Capture the cell that displays the provided text and extract its (x, y) central coordinate. 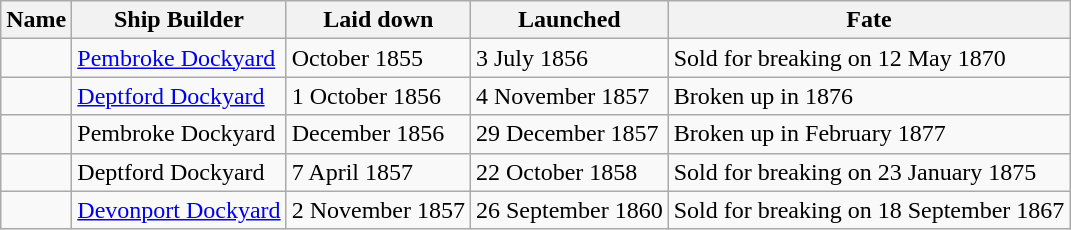
Sold for breaking on 23 January 1875 (869, 172)
Devonport Dockyard (179, 210)
22 October 1858 (569, 172)
3 July 1856 (569, 58)
Launched (569, 20)
Name (36, 20)
Ship Builder (179, 20)
Sold for breaking on 18 September 1867 (869, 210)
2 November 1857 (378, 210)
4 November 1857 (569, 96)
October 1855 (378, 58)
7 April 1857 (378, 172)
Broken up in 1876 (869, 96)
Sold for breaking on 12 May 1870 (869, 58)
Fate (869, 20)
December 1856 (378, 134)
Broken up in February 1877 (869, 134)
Laid down (378, 20)
26 September 1860 (569, 210)
1 October 1856 (378, 96)
29 December 1857 (569, 134)
